Provide the [x, y] coordinate of the cell's center where the given text is located.  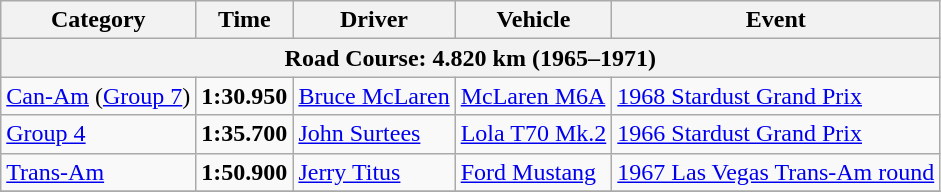
Category [98, 20]
Group 4 [98, 134]
Road Course: 4.820 km (1965–1971) [470, 58]
McLaren M6A [534, 96]
1:50.900 [244, 172]
Time [244, 20]
Bruce McLaren [374, 96]
1:30.950 [244, 96]
1:35.700 [244, 134]
1968 Stardust Grand Prix [776, 96]
Jerry Titus [374, 172]
Event [776, 20]
John Surtees [374, 134]
Lola T70 Mk.2 [534, 134]
Vehicle [534, 20]
1967 Las Vegas Trans-Am round [776, 172]
Can-Am (Group 7) [98, 96]
1966 Stardust Grand Prix [776, 134]
Ford Mustang [534, 172]
Driver [374, 20]
Trans-Am [98, 172]
